Provide the (x, y) coordinate of the cell's center where the given text is located.  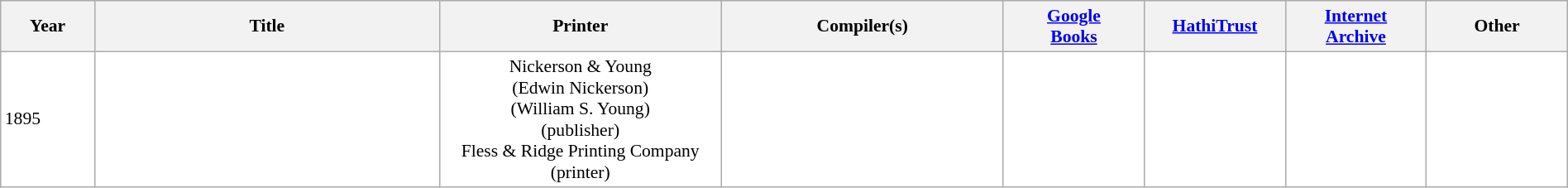
Other (1497, 27)
1895 (48, 119)
Compiler(s) (862, 27)
InternetArchive (1355, 27)
Printer (581, 27)
HathiTrust (1215, 27)
Year (48, 27)
Title (266, 27)
GoogleBooks (1073, 27)
Nickerson & Young(Edwin Nickerson)(William S. Young)(publisher)Fless & Ridge Printing Company(printer) (581, 119)
